Extract the (x, y) coordinate from the center of the cell holding the provided text.  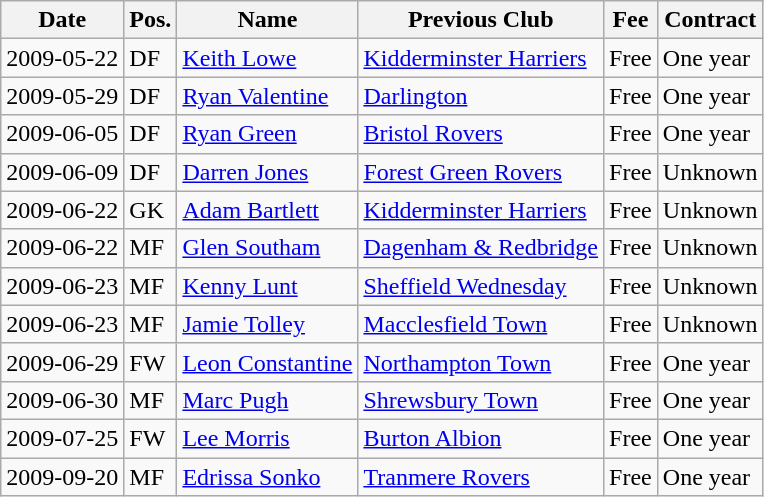
2009-06-09 (62, 172)
Marc Pugh (268, 400)
Keith Lowe (268, 58)
Macclesfield Town (481, 324)
Ryan Green (268, 134)
Leon Constantine (268, 362)
Darren Jones (268, 172)
Shrewsbury Town (481, 400)
Contract (710, 20)
Sheffield Wednesday (481, 286)
GK (150, 210)
2009-06-05 (62, 134)
Fee (631, 20)
Dagenham & Redbridge (481, 248)
Darlington (481, 96)
Pos. (150, 20)
2009-06-30 (62, 400)
Ryan Valentine (268, 96)
Bristol Rovers (481, 134)
Adam Bartlett (268, 210)
Jamie Tolley (268, 324)
Northampton Town (481, 362)
Edrissa Sonko (268, 477)
Glen Southam (268, 248)
2009-05-22 (62, 58)
Lee Morris (268, 438)
Tranmere Rovers (481, 477)
Forest Green Rovers (481, 172)
2009-06-29 (62, 362)
Burton Albion (481, 438)
Kenny Lunt (268, 286)
Date (62, 20)
Name (268, 20)
2009-09-20 (62, 477)
2009-05-29 (62, 96)
Previous Club (481, 20)
2009-07-25 (62, 438)
